Return (x, y) of the center of cell containing provided text 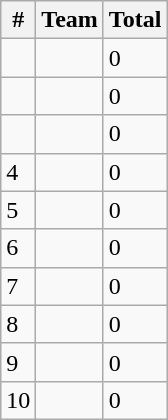
Total (135, 20)
10 (18, 400)
4 (18, 172)
9 (18, 362)
7 (18, 286)
6 (18, 248)
# (18, 20)
Team (70, 20)
8 (18, 324)
5 (18, 210)
